Search for the cell housing the specified text and yield its (X, Y) center coordinate. 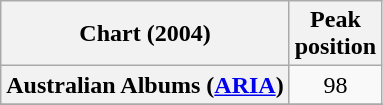
Chart (2004) (145, 34)
98 (335, 85)
Peak position (335, 34)
Australian Albums (ARIA) (145, 85)
